Determine the [X, Y] coordinate at the center of the cell enclosing the given text.  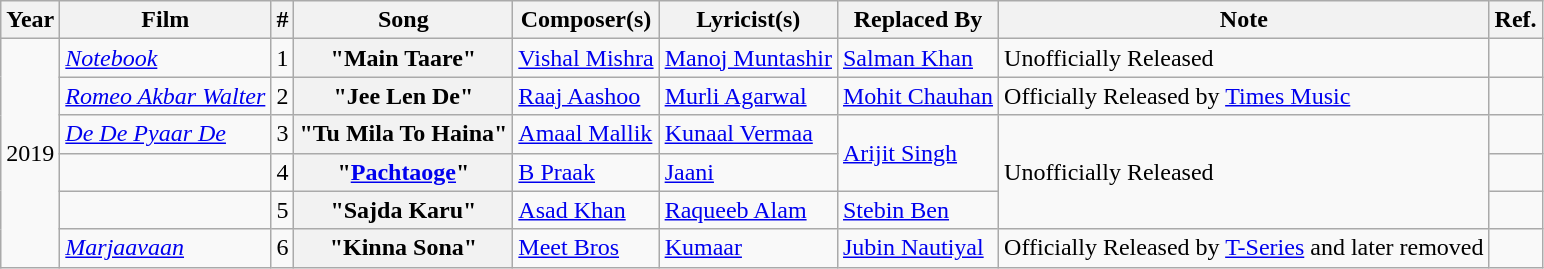
Kumaar [748, 248]
Raaj Aashoo [586, 96]
Romeo Akbar Walter [166, 96]
Film [166, 20]
Replaced By [918, 20]
4 [282, 172]
Kunaal Vermaa [748, 134]
5 [282, 210]
Officially Released by T-Series and later removed [1244, 248]
Amaal Mallik [586, 134]
Ref. [1516, 20]
"Kinna Sona" [404, 248]
Vishal Mishra [586, 58]
3 [282, 134]
2 [282, 96]
Stebin Ben [918, 210]
"Jee Len De" [404, 96]
Jaani [748, 172]
1 [282, 58]
Mohit Chauhan [918, 96]
Notebook [166, 58]
Note [1244, 20]
Meet Bros [586, 248]
Marjaavaan [166, 248]
"Main Taare" [404, 58]
"Sajda Karu" [404, 210]
6 [282, 248]
"Tu Mila To Haina" [404, 134]
De De Pyaar De [166, 134]
Song [404, 20]
Arijit Singh [918, 153]
Murli Agarwal [748, 96]
2019 [30, 153]
Salman Khan [918, 58]
Composer(s) [586, 20]
Manoj Muntashir [748, 58]
B Praak [586, 172]
"Pachtaoge" [404, 172]
# [282, 20]
Asad Khan [586, 210]
Jubin Nautiyal [918, 248]
Year [30, 20]
Officially Released by Times Music [1244, 96]
Lyricist(s) [748, 20]
Raqueeb Alam [748, 210]
